Extract the [X, Y] coordinate from the center of the cell holding the provided text.  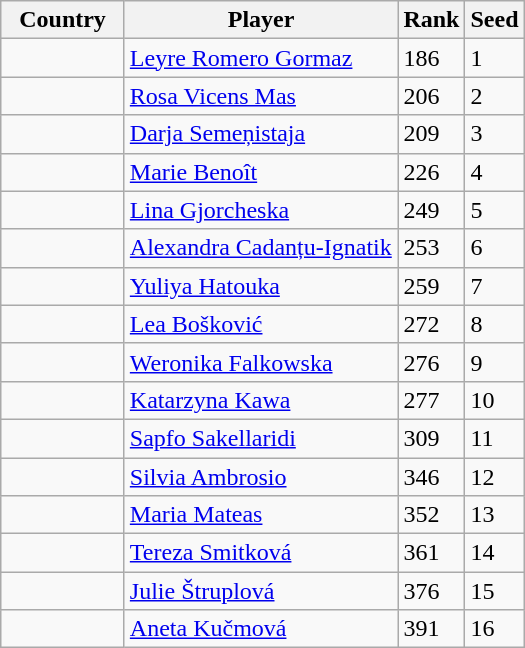
Maria Mateas [261, 515]
Country [63, 20]
277 [432, 400]
259 [432, 286]
391 [432, 629]
361 [432, 553]
276 [432, 362]
16 [494, 629]
Yuliya Hatouka [261, 286]
209 [432, 134]
Alexandra Cadanțu-Ignatik [261, 248]
346 [432, 477]
1 [494, 58]
253 [432, 248]
Julie Štruplová [261, 591]
206 [432, 96]
376 [432, 591]
3 [494, 134]
186 [432, 58]
4 [494, 172]
Seed [494, 20]
Player [261, 20]
Silvia Ambrosio [261, 477]
Weronika Falkowska [261, 362]
8 [494, 324]
15 [494, 591]
Aneta Kučmová [261, 629]
Rosa Vicens Mas [261, 96]
13 [494, 515]
Marie Benoît [261, 172]
Rank [432, 20]
10 [494, 400]
9 [494, 362]
2 [494, 96]
12 [494, 477]
5 [494, 210]
Tereza Smitková [261, 553]
11 [494, 438]
Lina Gjorcheska [261, 210]
Sapfo Sakellaridi [261, 438]
Darja Semeņistaja [261, 134]
249 [432, 210]
Leyre Romero Gormaz [261, 58]
Katarzyna Kawa [261, 400]
352 [432, 515]
226 [432, 172]
272 [432, 324]
14 [494, 553]
309 [432, 438]
7 [494, 286]
Lea Bošković [261, 324]
6 [494, 248]
